Scan for the cell matching the given text and deliver its [X, Y] coordinate at center. 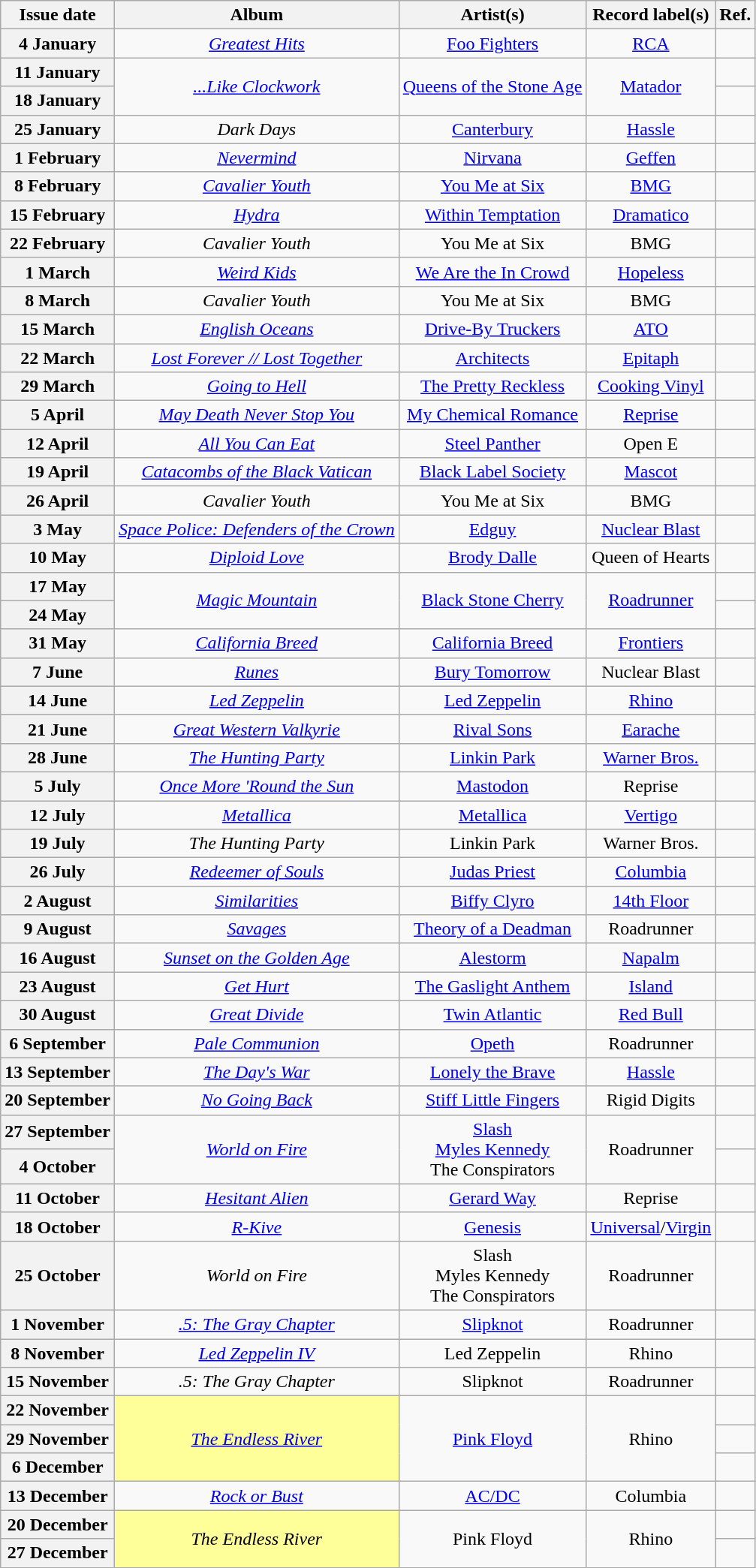
Space Police: Defenders of the Crown [257, 529]
RCA [651, 44]
29 March [58, 387]
Greatest Hits [257, 44]
8 November [58, 1353]
Queens of the Stone Age [492, 86]
Rival Sons [492, 729]
Runes [257, 672]
Architects [492, 358]
5 April [58, 415]
Napalm [651, 958]
18 October [58, 1226]
28 June [58, 757]
Nirvana [492, 158]
21 June [58, 729]
Catacombs of the Black Vatican [257, 472]
Earache [651, 729]
Similarities [257, 901]
Island [651, 986]
Led Zeppelin IV [257, 1353]
Hesitant Alien [257, 1198]
Drive-By Truckers [492, 329]
Canterbury [492, 129]
No Going Back [257, 1100]
11 January [58, 72]
Dramatico [651, 215]
19 April [58, 472]
Vertigo [651, 814]
24 May [58, 615]
Matador [651, 86]
22 March [58, 358]
13 September [58, 1072]
Brody Dalle [492, 558]
2 August [58, 901]
AC/DC [492, 1496]
8 February [58, 186]
Sunset on the Golden Age [257, 958]
6 December [58, 1467]
Opeth [492, 1043]
Gerard Way [492, 1198]
4 January [58, 44]
Get Hurt [257, 986]
30 August [58, 1015]
We Are the In Crowd [492, 272]
My Chemical Romance [492, 415]
Diploid Love [257, 558]
25 October [58, 1275]
22 November [58, 1410]
Going to Hell [257, 387]
Edguy [492, 529]
Issue date [58, 15]
23 August [58, 986]
5 July [58, 786]
26 July [58, 872]
Pale Communion [257, 1043]
Queen of Hearts [651, 558]
Mascot [651, 472]
Steel Panther [492, 444]
Black Stone Cherry [492, 600]
Redeemer of Souls [257, 872]
Within Temptation [492, 215]
1 November [58, 1324]
17 May [58, 586]
Black Label Society [492, 472]
Rigid Digits [651, 1100]
Theory of a Deadman [492, 929]
1 February [58, 158]
Artist(s) [492, 15]
3 May [58, 529]
Dark Days [257, 129]
Great Divide [257, 1015]
Hydra [257, 215]
Hopeless [651, 272]
8 March [58, 300]
18 January [58, 101]
Once More 'Round the Sun [257, 786]
27 December [58, 1553]
29 November [58, 1439]
10 May [58, 558]
Twin Atlantic [492, 1015]
26 April [58, 501]
The Day's War [257, 1072]
Cooking Vinyl [651, 387]
Foo Fighters [492, 44]
Judas Priest [492, 872]
English Oceans [257, 329]
Lonely the Brave [492, 1072]
Ref. [736, 15]
13 December [58, 1496]
Savages [257, 929]
Rock or Bust [257, 1496]
22 February [58, 243]
25 January [58, 129]
Mastodon [492, 786]
Alestorm [492, 958]
4 October [58, 1166]
Genesis [492, 1226]
Geffen [651, 158]
Open E [651, 444]
7 June [58, 672]
R-Kive [257, 1226]
19 July [58, 844]
Lost Forever // Lost Together [257, 358]
Magic Mountain [257, 600]
Epitaph [651, 358]
Biffy Clyro [492, 901]
15 March [58, 329]
May Death Never Stop You [257, 415]
Bury Tomorrow [492, 672]
Universal/Virgin [651, 1226]
Album [257, 15]
...Like Clockwork [257, 86]
11 October [58, 1198]
12 July [58, 814]
14 June [58, 700]
6 September [58, 1043]
20 September [58, 1100]
Record label(s) [651, 15]
Great Western Valkyrie [257, 729]
Stiff Little Fingers [492, 1100]
9 August [58, 929]
ATO [651, 329]
14th Floor [651, 901]
The Gaslight Anthem [492, 986]
1 March [58, 272]
12 April [58, 444]
15 November [58, 1382]
16 August [58, 958]
20 December [58, 1524]
Red Bull [651, 1015]
Weird Kids [257, 272]
Frontiers [651, 643]
The Pretty Reckless [492, 387]
15 February [58, 215]
Nevermind [257, 158]
31 May [58, 643]
All You Can Eat [257, 444]
27 September [58, 1132]
